Output the [X, Y] coordinate of the center of the cell containing the given text.  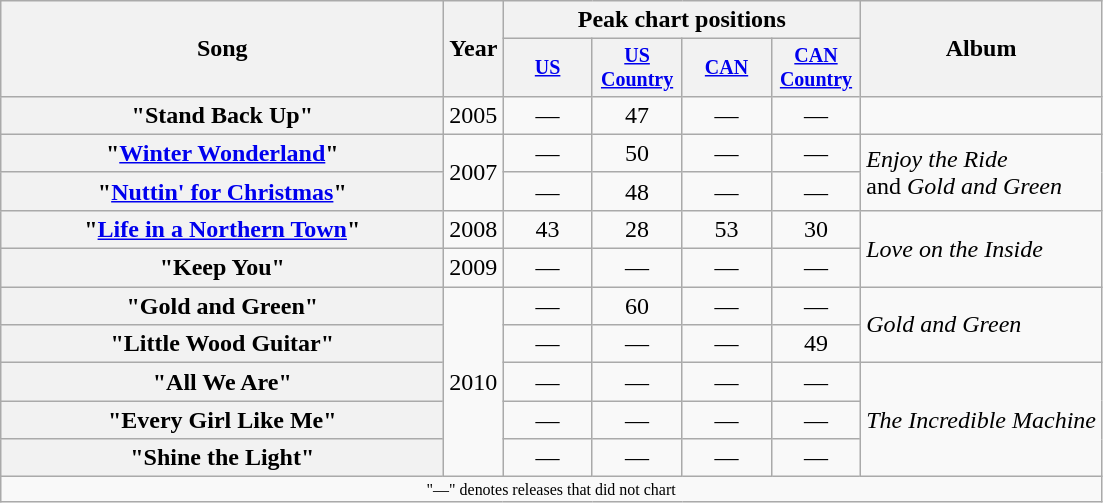
Gold and Green [982, 325]
2008 [474, 229]
47 [636, 115]
48 [636, 191]
2005 [474, 115]
Album [982, 49]
28 [636, 229]
50 [636, 153]
"Life in a Northern Town" [222, 229]
"Stand Back Up" [222, 115]
Year [474, 49]
Love on the Inside [982, 248]
CANCountry [816, 68]
Song [222, 49]
"—" denotes releases that did not chart [552, 489]
2009 [474, 268]
The Incredible Machine [982, 420]
"Every Girl Like Me" [222, 420]
Peak chart positions [682, 20]
"Winter Wonderland" [222, 153]
"All We Are" [222, 382]
"Nuttin' for Christmas" [222, 191]
53 [726, 229]
CAN [726, 68]
43 [548, 229]
US Country [636, 68]
"Shine the Light" [222, 458]
Enjoy the Ride and Gold and Green [982, 172]
"Keep You" [222, 268]
2010 [474, 382]
30 [816, 229]
60 [636, 306]
US [548, 68]
2007 [474, 172]
"Little Wood Guitar" [222, 344]
49 [816, 344]
"Gold and Green" [222, 306]
